Search for the cell housing the specified text and yield its [X, Y] center coordinate. 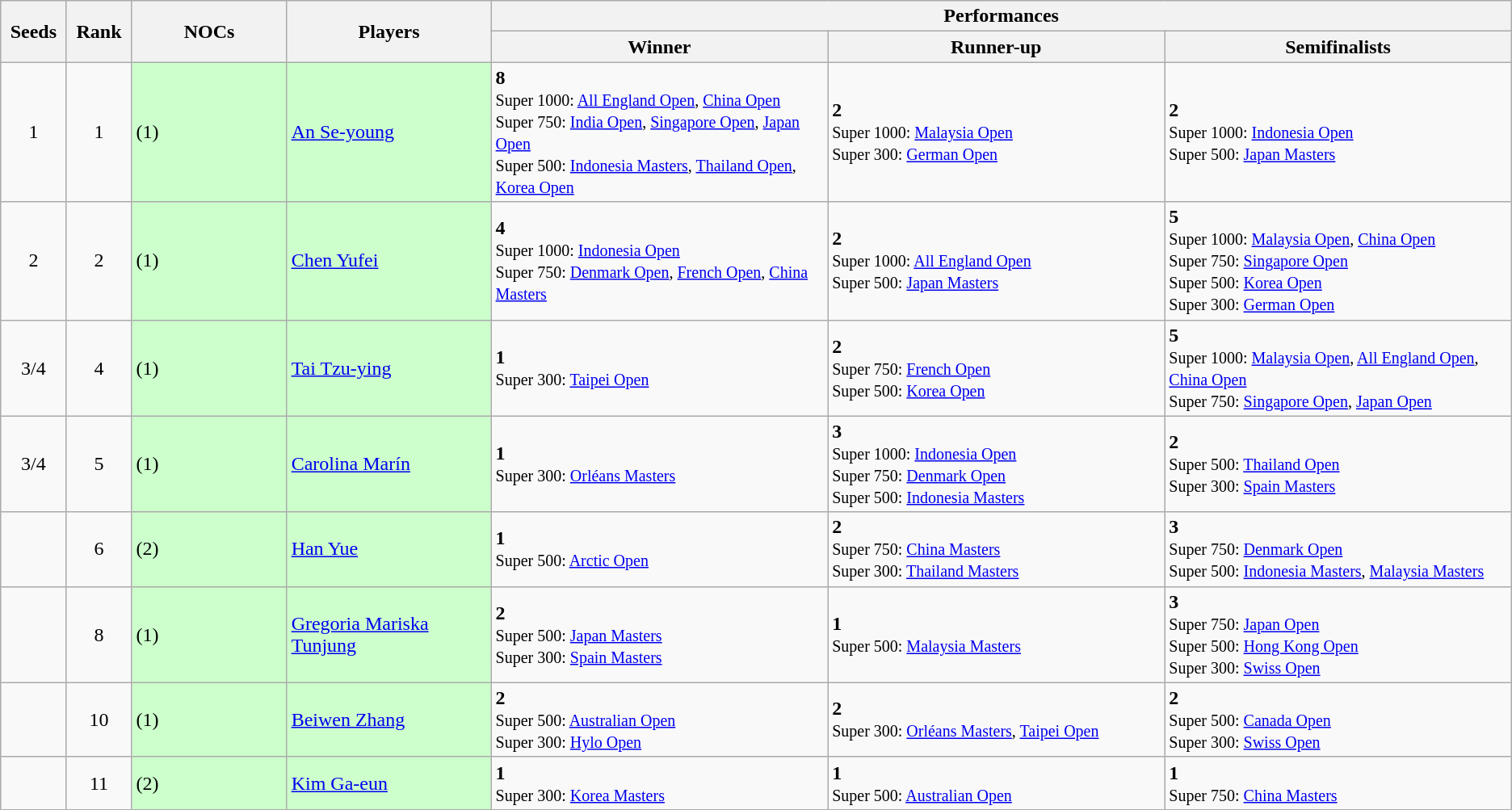
2Super 500: Thailand OpenSuper 300: Spain Masters [1338, 464]
2Super 500: Australian OpenSuper 300: Hylo Open [659, 720]
Performances [1002, 16]
2Super 300: Orléans Masters, Taipei Open [997, 720]
Semifinalists [1338, 47]
8Super 1000: All England Open, China OpenSuper 750: India Open, Singapore Open, Japan OpenSuper 500: Indonesia Masters, Thailand Open, Korea Open [659, 132]
2Super 500: Japan MastersSuper 300: Spain Masters [659, 635]
6 [99, 549]
2Super 750: China MastersSuper 300: Thailand Masters [997, 549]
Tai Tzu-ying [389, 368]
Runner-up [997, 47]
Rank [99, 31]
1Super 500: Malaysia Masters [997, 635]
Han Yue [389, 549]
5 [99, 464]
2Super 1000: Malaysia OpenSuper 300: German Open [997, 132]
2Super 500: Canada OpenSuper 300: Swiss Open [1338, 720]
11 [99, 783]
1Super 300: Orléans Masters [659, 464]
4 [99, 368]
3Super 750: Denmark OpenSuper 500: Indonesia Masters, Malaysia Masters [1338, 549]
Seeds [34, 31]
1Super 500: Australian Open [997, 783]
1Super 300: Korea Masters [659, 783]
1Super 750: China Masters [1338, 783]
2Super 1000: All England OpenSuper 500: Japan Masters [997, 261]
1Super 300: Taipei Open [659, 368]
Chen Yufei [389, 261]
Beiwen Zhang [389, 720]
8 [99, 635]
2Super 1000: Indonesia OpenSuper 500: Japan Masters [1338, 132]
5Super 1000: Malaysia Open, China OpenSuper 750: Singapore OpenSuper 500: Korea OpenSuper 300: German Open [1338, 261]
2Super 750: French OpenSuper 500: Korea Open [997, 368]
Players [389, 31]
Carolina Marín [389, 464]
Gregoria Mariska Tunjung [389, 635]
5Super 1000: Malaysia Open, All England Open, China OpenSuper 750: Singapore Open, Japan Open [1338, 368]
3Super 750: Japan OpenSuper 500: Hong Kong OpenSuper 300: Swiss Open [1338, 635]
Kim Ga-eun [389, 783]
1Super 500: Arctic Open [659, 549]
4Super 1000: Indonesia OpenSuper 750: Denmark Open, French Open, China Masters [659, 261]
3Super 1000: Indonesia OpenSuper 750: Denmark OpenSuper 500: Indonesia Masters [997, 464]
An Se-young [389, 132]
NOCs [209, 31]
Winner [659, 47]
10 [99, 720]
